Find where the given text appears and provide that cell's center as (X, Y) coordinate. 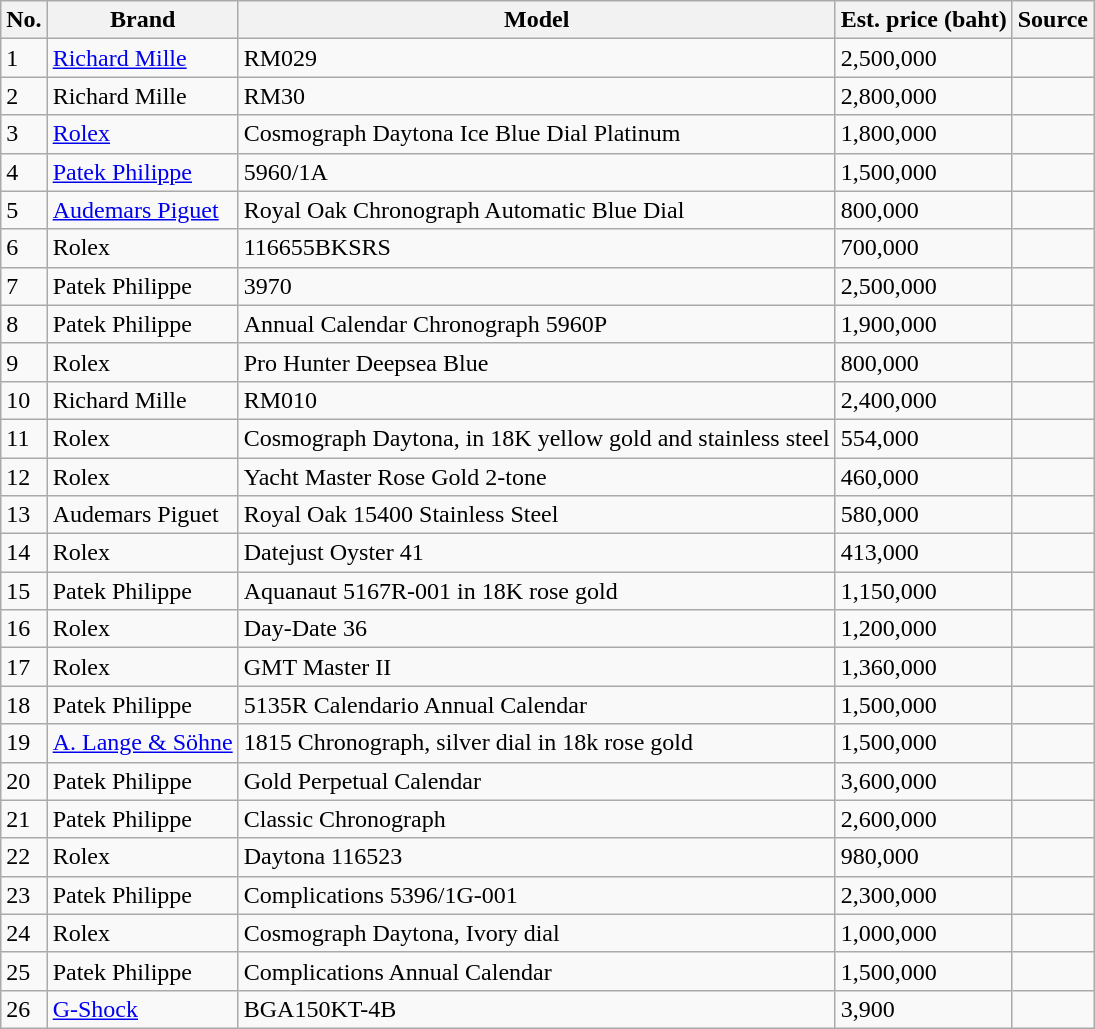
1,900,000 (924, 324)
GMT Master II (536, 667)
980,000 (924, 857)
A. Lange & Söhne (142, 743)
Est. price (baht) (924, 20)
RM029 (536, 58)
Model (536, 20)
Royal Oak 15400 Stainless Steel (536, 515)
Day-Date 36 (536, 629)
Daytona 116523 (536, 857)
BGA150KT-4B (536, 1009)
Cosmograph Daytona Ice Blue Dial Platinum (536, 134)
25 (24, 971)
1,800,000 (924, 134)
5 (24, 210)
700,000 (924, 248)
3,600,000 (924, 781)
1815 Chronograph, silver dial in 18k rose gold (536, 743)
2,800,000 (924, 96)
460,000 (924, 477)
3,900 (924, 1009)
413,000 (924, 553)
No. (24, 20)
5135R Calendario Annual Calendar (536, 705)
RM010 (536, 400)
22 (24, 857)
19 (24, 743)
Gold Perpetual Calendar (536, 781)
16 (24, 629)
6 (24, 248)
Complications 5396/1G-001 (536, 895)
10 (24, 400)
13 (24, 515)
11 (24, 438)
1,360,000 (924, 667)
554,000 (924, 438)
2,400,000 (924, 400)
Classic Chronograph (536, 819)
18 (24, 705)
20 (24, 781)
Complications Annual Calendar (536, 971)
Annual Calendar Chronograph 5960P (536, 324)
RM30 (536, 96)
2,300,000 (924, 895)
580,000 (924, 515)
21 (24, 819)
7 (24, 286)
14 (24, 553)
1,200,000 (924, 629)
2,600,000 (924, 819)
3 (24, 134)
4 (24, 172)
G-Shock (142, 1009)
Aquanaut 5167R-001 in 18K rose gold (536, 591)
17 (24, 667)
1,000,000 (924, 933)
Yacht Master Rose Gold 2-tone (536, 477)
Royal Oak Chronograph Automatic Blue Dial (536, 210)
12 (24, 477)
3970 (536, 286)
Cosmograph Daytona, in 18K yellow gold and stainless steel (536, 438)
Source (1052, 20)
8 (24, 324)
Pro Hunter Deepsea Blue (536, 362)
23 (24, 895)
5960/1A (536, 172)
116655BKSRS (536, 248)
26 (24, 1009)
15 (24, 591)
1,150,000 (924, 591)
2 (24, 96)
24 (24, 933)
1 (24, 58)
9 (24, 362)
Cosmograph Daytona, Ivory dial (536, 933)
Datejust Oyster 41 (536, 553)
Brand (142, 20)
